Scan for the cell matching the given text and deliver its [x, y] coordinate at center. 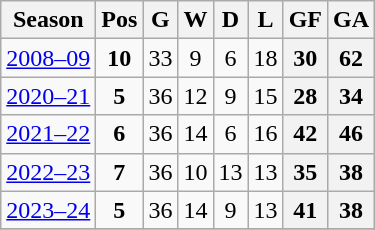
15 [266, 96]
35 [305, 172]
42 [305, 134]
2008–09 [48, 58]
16 [266, 134]
L [266, 20]
34 [352, 96]
28 [305, 96]
62 [352, 58]
33 [160, 58]
46 [352, 134]
18 [266, 58]
2021–22 [48, 134]
Season [48, 20]
2020–21 [48, 96]
12 [196, 96]
GA [352, 20]
W [196, 20]
Pos [120, 20]
2022–23 [48, 172]
2023–24 [48, 210]
41 [305, 210]
7 [120, 172]
G [160, 20]
D [230, 20]
30 [305, 58]
GF [305, 20]
